Return [x, y] of the center of cell containing provided text 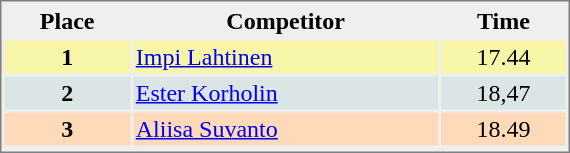
Impi Lahtinen [286, 56]
18,47 [504, 92]
17.44 [504, 56]
2 [66, 92]
Place [66, 20]
Ester Korholin [286, 92]
1 [66, 56]
Time [504, 20]
Aliisa Suvanto [286, 128]
Competitor [286, 20]
18.49 [504, 128]
3 [66, 128]
